Search for the cell housing the specified text and yield its [X, Y] center coordinate. 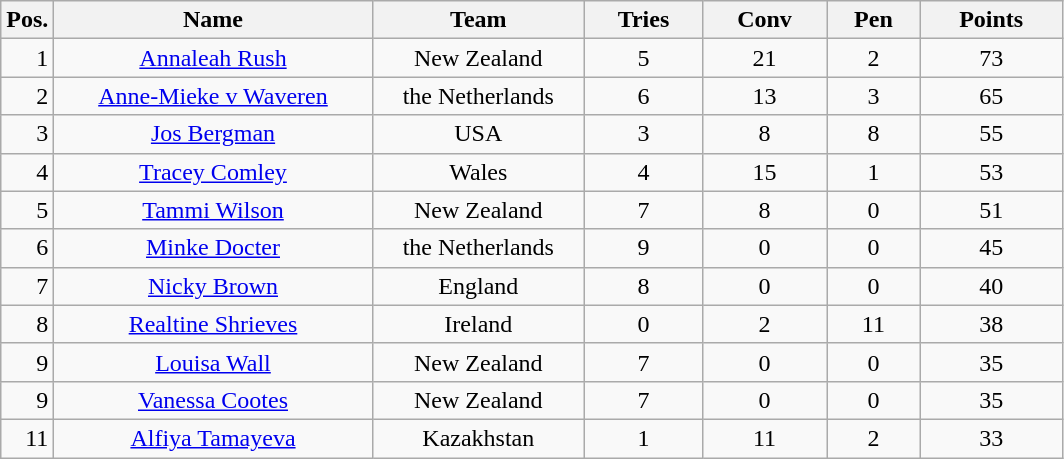
Vanessa Cootes [213, 400]
Realtine Shrieves [213, 324]
15 [765, 172]
45 [991, 248]
13 [765, 96]
65 [991, 96]
Tries [643, 20]
73 [991, 58]
Jos Bergman [213, 134]
England [478, 286]
Team [478, 20]
Alfiya Tamayeva [213, 438]
Pos. [28, 20]
Conv [765, 20]
55 [991, 134]
Annaleah Rush [213, 58]
Pen [874, 20]
Louisa Wall [213, 362]
Tammi Wilson [213, 210]
21 [765, 58]
40 [991, 286]
Minke Docter [213, 248]
38 [991, 324]
Kazakhstan [478, 438]
53 [991, 172]
Anne-Mieke v Waveren [213, 96]
Points [991, 20]
Wales [478, 172]
USA [478, 134]
51 [991, 210]
33 [991, 438]
Ireland [478, 324]
Name [213, 20]
Nicky Brown [213, 286]
Tracey Comley [213, 172]
